Find where the given text appears and provide that cell's center as (x, y) coordinate. 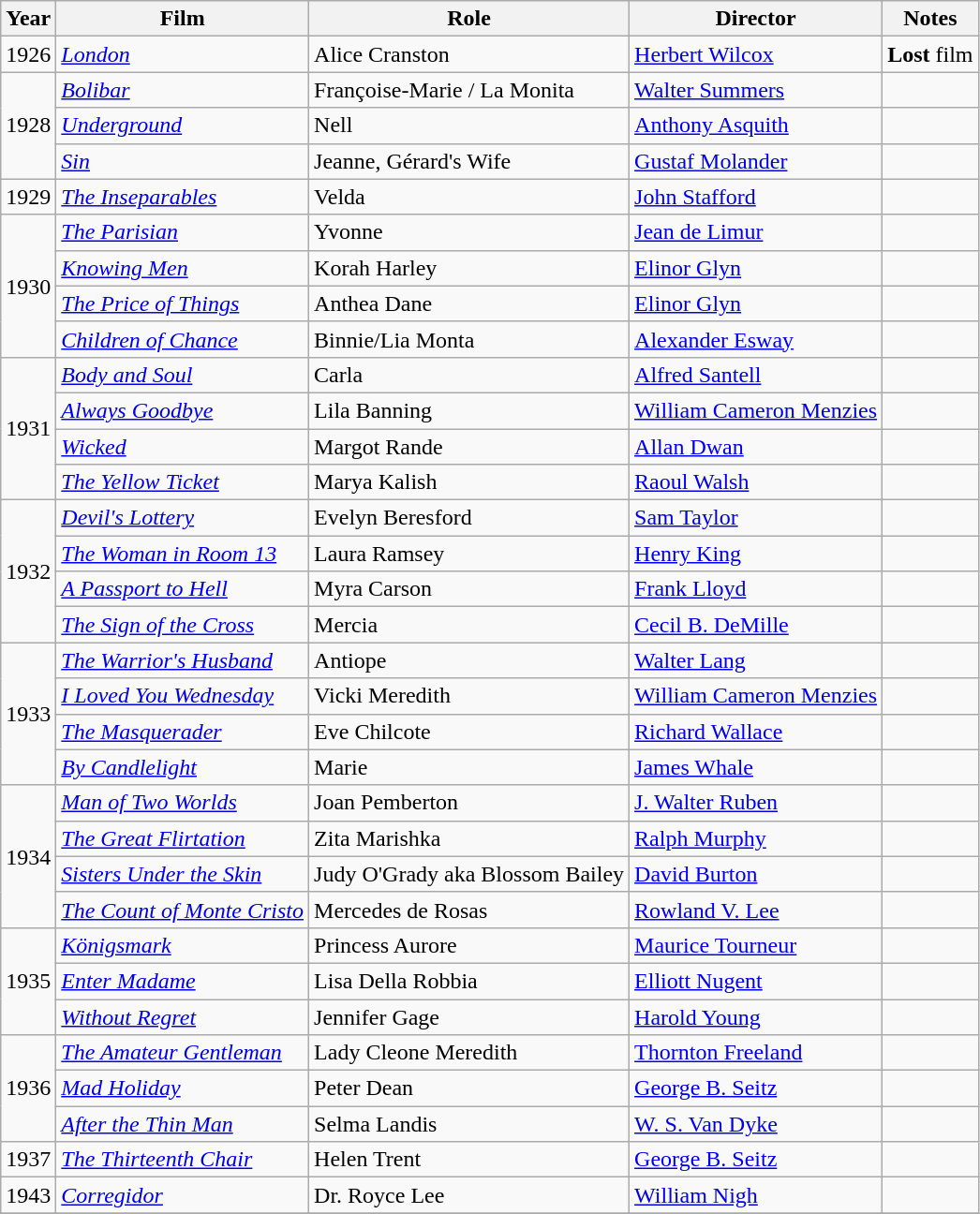
Judy O'Grady aka Blossom Bailey (469, 874)
1929 (28, 197)
Evelyn Beresford (469, 518)
Vicki Meredith (469, 696)
1937 (28, 1160)
The Price of Things (183, 303)
Rowland V. Lee (756, 910)
Role (469, 19)
Wicked (183, 447)
Lost film (930, 54)
Always Goodbye (183, 410)
Film (183, 19)
Walter Summers (756, 90)
Anthony Asquith (756, 126)
The Parisian (183, 232)
The Warrior's Husband (183, 660)
Lady Cleone Meredith (469, 1053)
Princess Aurore (469, 945)
Cecil B. DeMille (756, 625)
1930 (28, 286)
Children of Chance (183, 339)
Sisters Under the Skin (183, 874)
Harold Young (756, 1016)
Dr. Royce Lee (469, 1195)
1943 (28, 1195)
Marya Kalish (469, 482)
The Masquerader (183, 732)
William Nigh (756, 1195)
Binnie/Lia Monta (469, 339)
Sam Taylor (756, 518)
Sin (183, 161)
1931 (28, 428)
1936 (28, 1088)
Selma Landis (469, 1124)
Gustaf Molander (756, 161)
Yvonne (469, 232)
Man of Two Worlds (183, 803)
1935 (28, 981)
Richard Wallace (756, 732)
Lisa Della Robbia (469, 981)
Velda (469, 197)
I Loved You Wednesday (183, 696)
Devil's Lottery (183, 518)
Ralph Murphy (756, 838)
Antiope (469, 660)
Jennifer Gage (469, 1016)
The Count of Monte Cristo (183, 910)
John Stafford (756, 197)
Notes (930, 19)
Corregidor (183, 1195)
Maurice Tourneur (756, 945)
1932 (28, 571)
David Burton (756, 874)
Enter Madame (183, 981)
The Sign of the Cross (183, 625)
A Passport to Hell (183, 589)
Underground (183, 126)
1928 (28, 126)
Mercedes de Rosas (469, 910)
Knowing Men (183, 268)
Alice Cranston (469, 54)
Lila Banning (469, 410)
Helen Trent (469, 1160)
1926 (28, 54)
Nell (469, 126)
The Yellow Ticket (183, 482)
James Whale (756, 767)
Joan Pemberton (469, 803)
Frank Lloyd (756, 589)
W. S. Van Dyke (756, 1124)
After the Thin Man (183, 1124)
The Woman in Room 13 (183, 554)
Mad Holiday (183, 1088)
Eve Chilcote (469, 732)
Jeanne, Gérard's Wife (469, 161)
Laura Ramsey (469, 554)
Elliott Nugent (756, 981)
Allan Dwan (756, 447)
Body and Soul (183, 375)
1933 (28, 714)
Raoul Walsh (756, 482)
Königsmark (183, 945)
Françoise-Marie / La Monita (469, 90)
Carla (469, 375)
Marie (469, 767)
Peter Dean (469, 1088)
The Thirteenth Chair (183, 1160)
Margot Rande (469, 447)
The Amateur Gentleman (183, 1053)
Herbert Wilcox (756, 54)
London (183, 54)
Henry King (756, 554)
Walter Lang (756, 660)
Korah Harley (469, 268)
The Great Flirtation (183, 838)
Alexander Esway (756, 339)
Zita Marishka (469, 838)
J. Walter Ruben (756, 803)
Year (28, 19)
Bolibar (183, 90)
Anthea Dane (469, 303)
Thornton Freeland (756, 1053)
1934 (28, 856)
Without Regret (183, 1016)
The Inseparables (183, 197)
By Candlelight (183, 767)
Alfred Santell (756, 375)
Myra Carson (469, 589)
Jean de Limur (756, 232)
Mercia (469, 625)
Director (756, 19)
